Identify which cell holds the provided text, then report its [x, y] central coordinate. 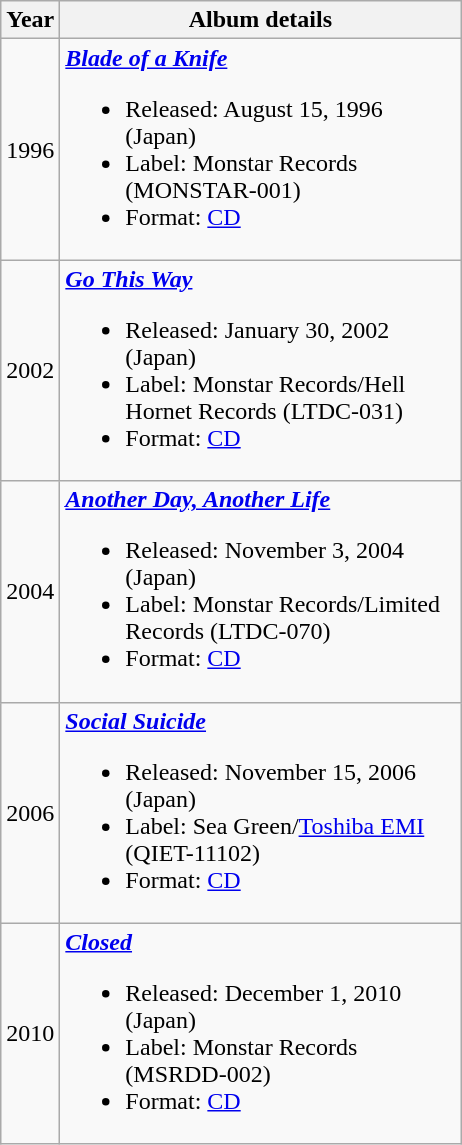
Year [30, 20]
2006 [30, 812]
Album details [260, 20]
Go This WayReleased: January 30, 2002 (Japan)Label: Monstar Records/Hell Hornet Records (LTDC-031)Format: CD [260, 370]
2004 [30, 592]
Social SuicideReleased: November 15, 2006 (Japan)Label: Sea Green/Toshiba EMI (QIET-11102)Format: CD [260, 812]
Another Day, Another LifeReleased: November 3, 2004 (Japan)Label: Monstar Records/Limited Records (LTDC-070)Format: CD [260, 592]
Blade of a KnifeReleased: August 15, 1996 (Japan)Label: Monstar Records (MONSTAR-001)Format: CD [260, 150]
1996 [30, 150]
2002 [30, 370]
2010 [30, 1034]
ClosedReleased: December 1, 2010 (Japan)Label: Monstar Records (MSRDD-002)Format: CD [260, 1034]
